Return [x, y] of the center of cell containing provided text 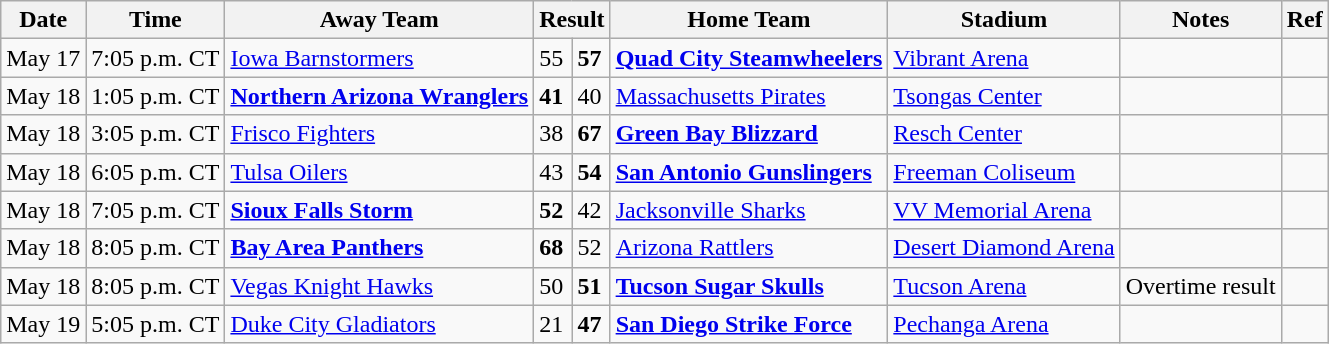
Tucson Sugar Skulls [749, 286]
51 [591, 286]
68 [553, 248]
Green Bay Blizzard [749, 134]
San Antonio Gunslingers [749, 172]
Date [44, 20]
Time [156, 20]
55 [553, 58]
57 [591, 58]
21 [553, 324]
Bay Area Panthers [380, 248]
3:05 p.m. CT [156, 134]
Away Team [380, 20]
Iowa Barnstormers [380, 58]
Desert Diamond Arena [1004, 248]
Resch Center [1004, 134]
Freeman Coliseum [1004, 172]
Jacksonville Sharks [749, 210]
Vibrant Arena [1004, 58]
5:05 p.m. CT [156, 324]
Notes [1200, 20]
Duke City Gladiators [380, 324]
May 19 [44, 324]
42 [591, 210]
Stadium [1004, 20]
Massachusetts Pirates [749, 96]
Result [572, 20]
Quad City Steamwheelers [749, 58]
6:05 p.m. CT [156, 172]
Vegas Knight Hawks [380, 286]
50 [553, 286]
40 [591, 96]
Pechanga Arena [1004, 324]
Tucson Arena [1004, 286]
41 [553, 96]
Tsongas Center [1004, 96]
43 [553, 172]
Northern Arizona Wranglers [380, 96]
67 [591, 134]
Arizona Rattlers [749, 248]
Home Team [749, 20]
May 17 [44, 58]
Frisco Fighters [380, 134]
Overtime result [1200, 286]
47 [591, 324]
Ref [1304, 20]
Tulsa Oilers [380, 172]
54 [591, 172]
VV Memorial Arena [1004, 210]
Sioux Falls Storm [380, 210]
San Diego Strike Force [749, 324]
1:05 p.m. CT [156, 96]
38 [553, 134]
